Output the (x, y) coordinate of the center of the cell containing the given text.  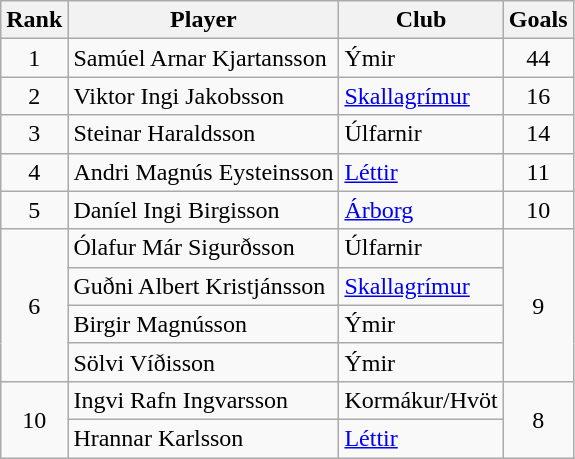
Rank (34, 20)
Samúel Arnar Kjartansson (204, 58)
Ólafur Már Sigurðsson (204, 248)
3 (34, 134)
1 (34, 58)
Steinar Haraldsson (204, 134)
16 (538, 96)
Hrannar Karlsson (204, 438)
4 (34, 172)
44 (538, 58)
Daníel Ingi Birgisson (204, 210)
Club (421, 20)
14 (538, 134)
8 (538, 419)
2 (34, 96)
Guðni Albert Kristjánsson (204, 286)
5 (34, 210)
Árborg (421, 210)
Sölvi Víðisson (204, 362)
Birgir Magnússon (204, 324)
Viktor Ingi Jakobsson (204, 96)
9 (538, 305)
11 (538, 172)
Ingvi Rafn Ingvarsson (204, 400)
Player (204, 20)
6 (34, 305)
Andri Magnús Eysteinsson (204, 172)
Kormákur/Hvöt (421, 400)
Goals (538, 20)
